Provide the [X, Y] coordinate of the cell's center where the given text is located.  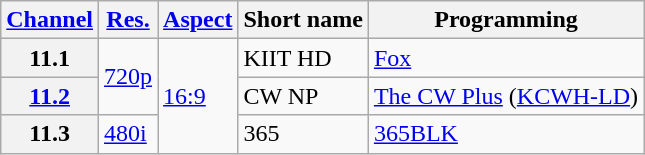
365 [303, 134]
16:9 [198, 96]
The CW Plus (KCWH-LD) [506, 96]
11.3 [50, 134]
720p [128, 77]
Channel [50, 20]
Aspect [198, 20]
11.2 [50, 96]
CW NP [303, 96]
365BLK [506, 134]
Fox [506, 58]
Short name [303, 20]
KIIT HD [303, 58]
Programming [506, 20]
11.1 [50, 58]
Res. [128, 20]
480i [128, 134]
